For the text-containing cell, return its midpoint in [X, Y] coordinate format. 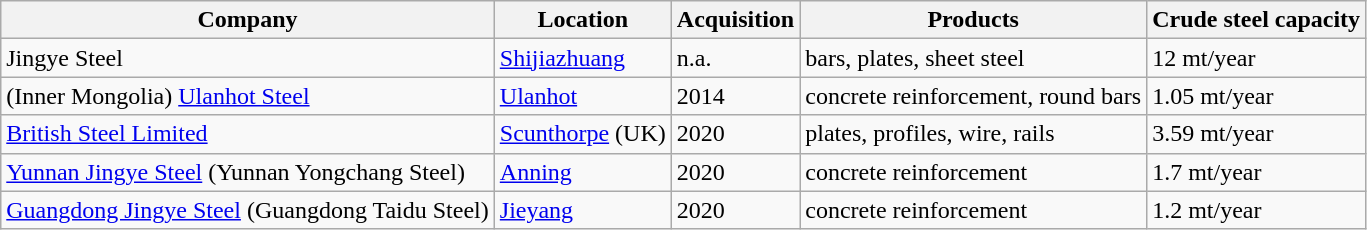
Acquisition [735, 20]
Shijiazhuang [582, 58]
1.7 mt/year [1256, 172]
bars, plates, sheet steel [974, 58]
Anning [582, 172]
2014 [735, 96]
Crude steel capacity [1256, 20]
Location [582, 20]
British Steel Limited [248, 134]
1.2 mt/year [1256, 210]
Scunthorpe (UK) [582, 134]
plates, profiles, wire, rails [974, 134]
Company [248, 20]
Jingye Steel [248, 58]
Products [974, 20]
Yunnan Jingye Steel (Yunnan Yongchang Steel) [248, 172]
(Inner Mongolia) Ulanhot Steel [248, 96]
Jieyang [582, 210]
12 mt/year [1256, 58]
3.59 mt/year [1256, 134]
n.a. [735, 58]
concrete reinforcement, round bars [974, 96]
Ulanhot [582, 96]
Guangdong Jingye Steel (Guangdong Taidu Steel) [248, 210]
1.05 mt/year [1256, 96]
